Output the [x, y] coordinate of the center of the cell containing the given text.  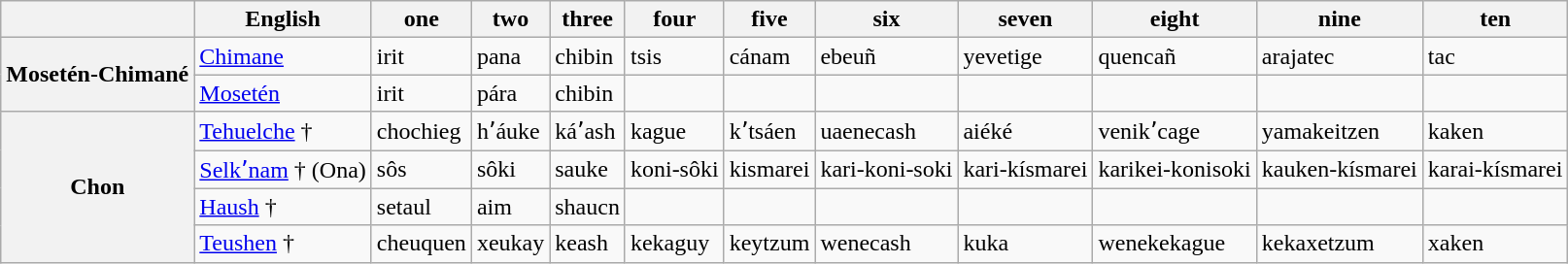
yevetige [1026, 56]
káʼash [588, 131]
keash [588, 244]
kismarei [769, 169]
nine [1339, 19]
arajatec [1339, 56]
cánam [769, 56]
Teushen † [284, 244]
Chimane [284, 56]
sôki [510, 169]
venikʼcage [1175, 131]
kari-kísmarei [1026, 169]
Tehuelche † [284, 131]
sôs [422, 169]
six [886, 19]
seven [1026, 19]
one [422, 19]
koni-sôki [674, 169]
keytzum [769, 244]
kaken [1495, 131]
kekaguy [674, 244]
kari-koni-soki [886, 169]
kʼtsáen [769, 131]
shaucn [588, 207]
setaul [422, 207]
ten [1495, 19]
kague [674, 131]
Haush † [284, 207]
uaenecash [886, 131]
kuka [1026, 244]
sauke [588, 169]
kauken-kísmarei [1339, 169]
hʼáuke [510, 131]
cheuquen [422, 244]
eight [1175, 19]
karikei-konisoki [1175, 169]
tac [1495, 56]
ebeuñ [886, 56]
xeukay [510, 244]
English [284, 19]
aiéké [1026, 131]
Selkʼnam † (Ona) [284, 169]
four [674, 19]
pana [510, 56]
aim [510, 207]
kekaxetzum [1339, 244]
Chon [97, 186]
karai-kísmarei [1495, 169]
Mosetén [284, 93]
three [588, 19]
yamakeitzen [1339, 131]
wenecash [886, 244]
xaken [1495, 244]
chochieg [422, 131]
quencañ [1175, 56]
wenekekague [1175, 244]
pára [510, 93]
Mosetén-Chimané [97, 75]
two [510, 19]
tsis [674, 56]
five [769, 19]
